For the text-containing cell, return its midpoint in [x, y] coordinate format. 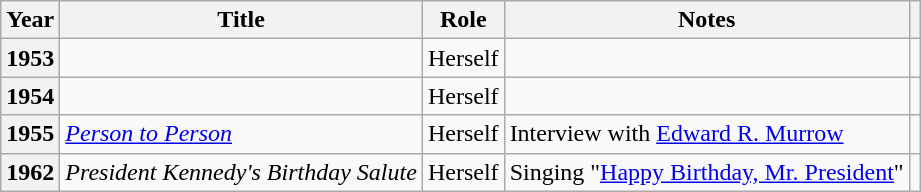
1953 [30, 58]
1962 [30, 172]
Title [242, 20]
Year [30, 20]
Person to Person [242, 134]
Role [463, 20]
Interview with Edward R. Murrow [706, 134]
President Kennedy's Birthday Salute [242, 172]
1954 [30, 96]
Singing "Happy Birthday, Mr. President" [706, 172]
Notes [706, 20]
1955 [30, 134]
